Search for the cell housing the specified text and yield its (x, y) center coordinate. 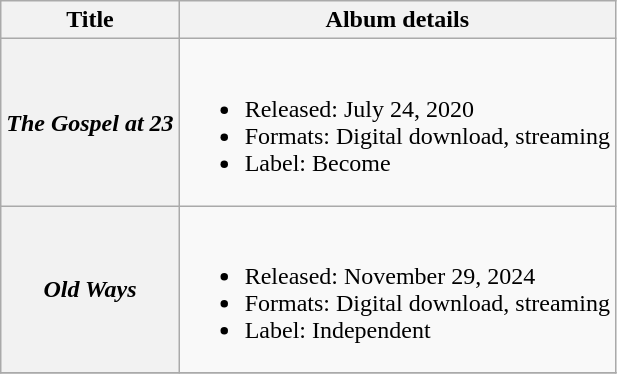
Old Ways (90, 290)
Released: July 24, 2020Formats: Digital download, streamingLabel: Become (397, 122)
The Gospel at 23 (90, 122)
Title (90, 20)
Album details (397, 20)
Released: November 29, 2024Formats: Digital download, streamingLabel: Independent (397, 290)
